Search for the cell housing the specified text and yield its [X, Y] center coordinate. 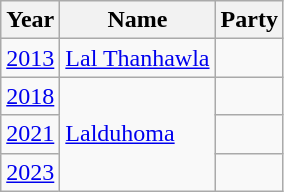
Lal Thanhawla [138, 58]
2023 [30, 172]
Party [249, 20]
Name [138, 20]
2021 [30, 134]
2013 [30, 58]
Year [30, 20]
2018 [30, 96]
Lalduhoma [138, 134]
